Provide the [X, Y] coordinate of the cell's center where the given text is located.  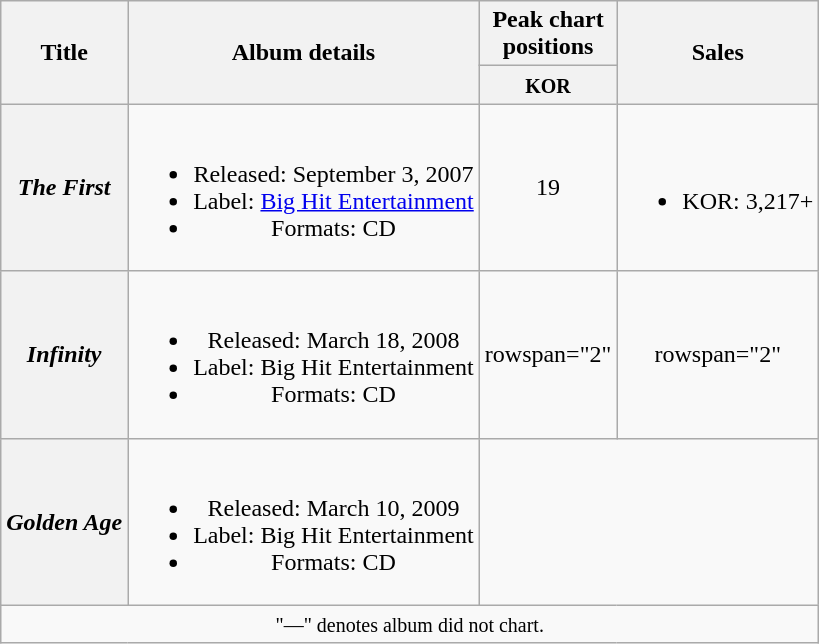
Title [64, 52]
Released: March 10, 2009Label: Big Hit EntertainmentFormats: CD [304, 522]
Album details [304, 52]
Sales [718, 52]
KOR: 3,217+ [718, 188]
19 [548, 188]
Released: March 18, 2008Label: Big Hit EntertainmentFormats: CD [304, 354]
"—" denotes album did not chart. [410, 624]
KOR [548, 85]
Infinity [64, 354]
The First [64, 188]
Released: September 3, 2007Label: Big Hit EntertainmentFormats: CD [304, 188]
Peak chart positions [548, 34]
Golden Age [64, 522]
